Pinpoint the cell where the given text exists, returning its [x, y] midpoint coordinate. 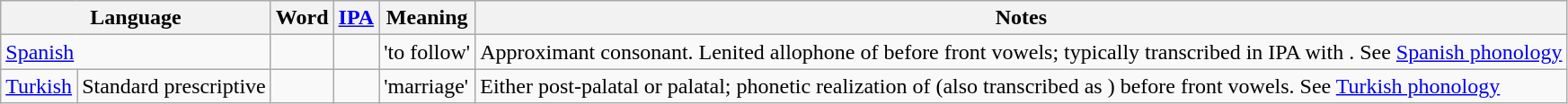
'to follow' [428, 52]
Word [302, 18]
Meaning [428, 18]
Notes [1021, 18]
Approximant consonant. Lenited allophone of before front vowels; typically transcribed in IPA with . See Spanish phonology [1021, 52]
Standard prescriptive [174, 86]
IPA [356, 18]
Language [137, 18]
Spanish [137, 52]
'marriage' [428, 86]
Turkish [40, 86]
Either post-palatal or palatal; phonetic realization of (also transcribed as ) before front vowels. See Turkish phonology [1021, 86]
